For the text-containing cell, return its midpoint in [x, y] coordinate format. 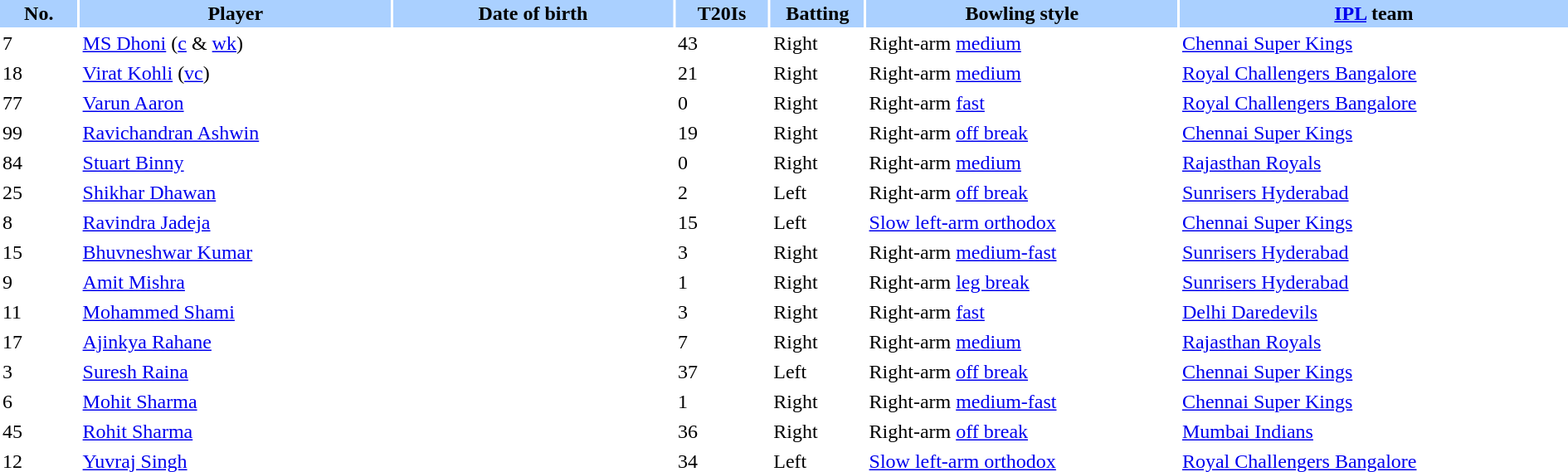
37 [722, 372]
Date of birth [533, 13]
Ravichandran Ashwin [236, 133]
Rohit Sharma [236, 431]
Bhuvneshwar Kumar [236, 252]
2 [722, 192]
6 [39, 401]
Mumbai Indians [1374, 431]
MS Dhoni (c & wk) [236, 43]
19 [722, 133]
T20Is [722, 13]
11 [39, 312]
45 [39, 431]
Slow left-arm orthodox [1022, 222]
Shikhar Dhawan [236, 192]
18 [39, 73]
8 [39, 222]
Amit Mishra [236, 282]
Batting [817, 13]
Mohammed Shami [236, 312]
25 [39, 192]
Right-arm leg break [1022, 282]
Delhi Daredevils [1374, 312]
77 [39, 103]
Ravindra Jadeja [236, 222]
Ajinkya Rahane [236, 342]
Varun Aaron [236, 103]
84 [39, 163]
No. [39, 13]
Suresh Raina [236, 372]
Bowling style [1022, 13]
IPL team [1374, 13]
36 [722, 431]
Virat Kohli (vc) [236, 73]
99 [39, 133]
Player [236, 13]
9 [39, 282]
17 [39, 342]
Mohit Sharma [236, 401]
Stuart Binny [236, 163]
21 [722, 73]
43 [722, 43]
